Return (x, y) of the center of cell containing provided text 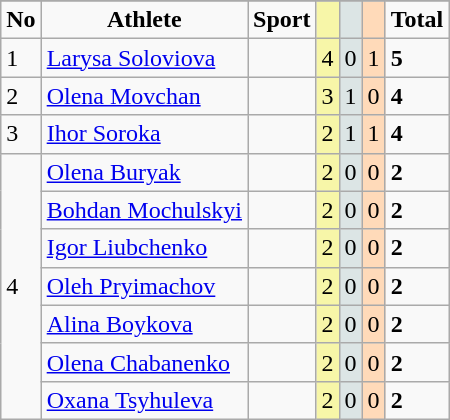
Athlete (144, 20)
Olena Movchan (144, 96)
Olena Chabanenko (144, 362)
No (21, 20)
Larysa Soloviova (144, 58)
Oleh Pryimachov (144, 286)
Igor Liubchenko (144, 248)
Sport (282, 20)
Ihor Soroka (144, 134)
Total (417, 20)
Oxana Tsyhuleva (144, 400)
Alina Boykova (144, 324)
Olena Buryak (144, 172)
5 (417, 58)
Bohdan Mochulskyi (144, 210)
